Identify which cell holds the provided text, then report its (X, Y) central coordinate. 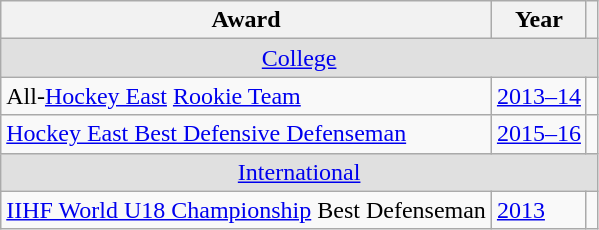
Award (246, 20)
2015–16 (538, 134)
College (300, 58)
Year (538, 20)
IIHF World U18 Championship Best Defenseman (246, 210)
2013–14 (538, 96)
International (300, 172)
All-Hockey East Rookie Team (246, 96)
Hockey East Best Defensive Defenseman (246, 134)
2013 (538, 210)
